Capture the cell that displays the provided text and extract its (x, y) central coordinate. 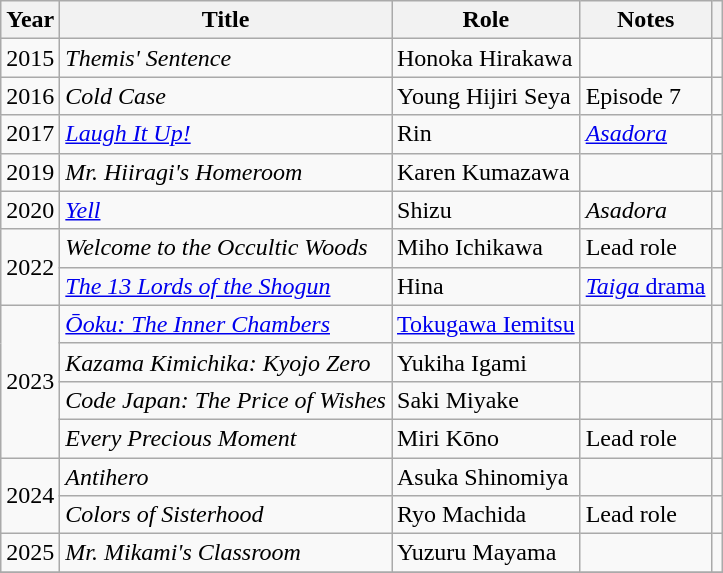
Kazama Kimichika: Kyojo Zero (226, 362)
Yukiha Igami (486, 362)
Ōoku: The Inner Chambers (226, 324)
Colors of Sisterhood (226, 515)
Shizu (486, 210)
Tokugawa Iemitsu (486, 324)
2016 (30, 96)
Notes (646, 20)
Hina (486, 286)
Saki Miyake (486, 400)
Themis' Sentence (226, 58)
Mr. Mikami's Classroom (226, 553)
Year (30, 20)
2023 (30, 381)
Welcome to the Occultic Woods (226, 248)
Taiga drama (646, 286)
Antihero (226, 477)
Cold Case (226, 96)
Miri Kōno (486, 438)
Karen Kumazawa (486, 172)
Rin (486, 134)
The 13 Lords of the Shogun (226, 286)
Title (226, 20)
2017 (30, 134)
Yuzuru Mayama (486, 553)
2025 (30, 553)
Role (486, 20)
Yell (226, 210)
2020 (30, 210)
Every Precious Moment (226, 438)
Code Japan: The Price of Wishes (226, 400)
Asuka Shinomiya (486, 477)
2024 (30, 496)
Mr. Hiiragi's Homeroom (226, 172)
Ryo Machida (486, 515)
2019 (30, 172)
Miho Ichikawa (486, 248)
Laugh It Up! (226, 134)
2015 (30, 58)
2022 (30, 267)
Honoka Hirakawa (486, 58)
Young Hijiri Seya (486, 96)
Episode 7 (646, 96)
